Identify which cell holds the provided text, then report its (X, Y) central coordinate. 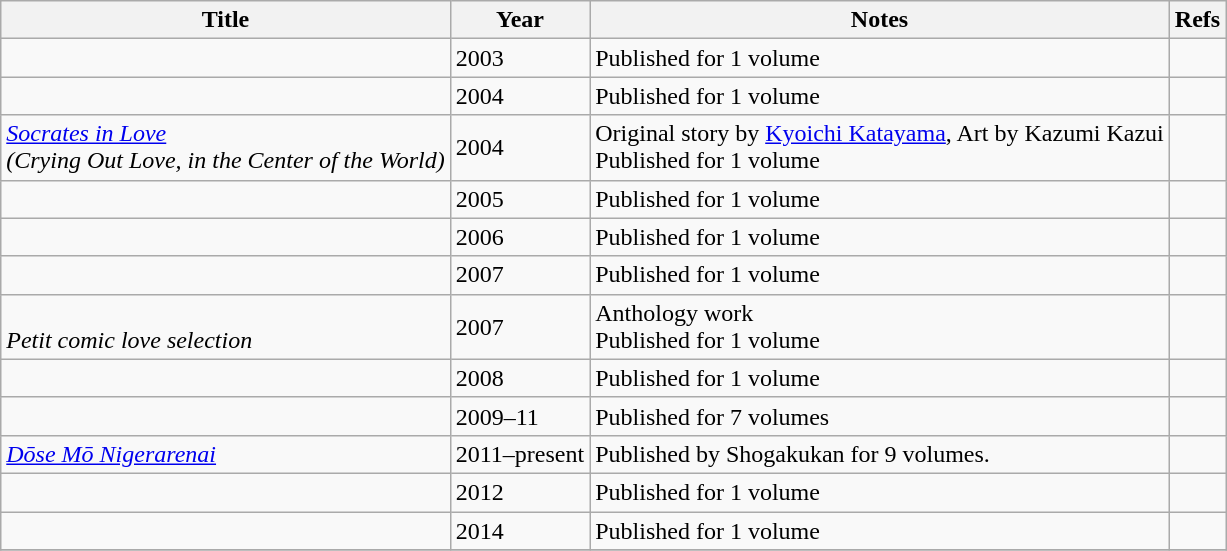
Petit comic love selection (226, 326)
Anthology workPublished for 1 volume (880, 326)
Dōse Mō Nigerarenai (226, 454)
Original story by Kyoichi Katayama, Art by Kazumi KazuiPublished for 1 volume (880, 148)
Title (226, 20)
2012 (520, 492)
Year (520, 20)
Published for 7 volumes (880, 416)
2014 (520, 531)
Refs (1197, 20)
Socrates in Love(Crying Out Love, in the Center of the World) (226, 148)
Published by Shogakukan for 9 volumes. (880, 454)
2006 (520, 237)
2003 (520, 58)
2009–11 (520, 416)
Notes (880, 20)
2008 (520, 378)
2005 (520, 199)
2011–present (520, 454)
